Locate the cell with the specified text and output its [X, Y] center coordinate. 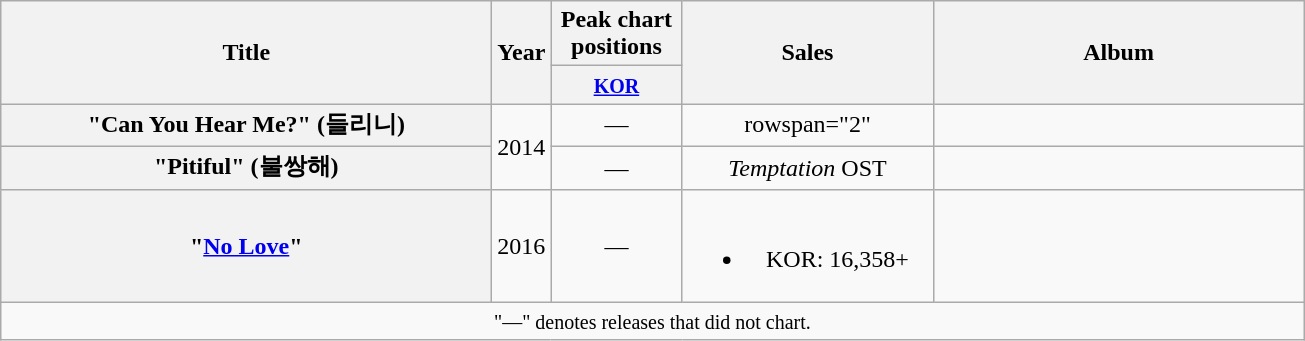
Title [246, 52]
Sales [808, 52]
Temptation OST [808, 168]
2016 [522, 246]
"No Love" [246, 246]
Year [522, 52]
"Can You Hear Me?" (들리니) [246, 126]
"—" denotes releases that did not chart. [652, 321]
2014 [522, 146]
Peak chart positions [616, 34]
rowspan="2" [808, 126]
"Pitiful" (불쌍해) [246, 168]
KOR: 16,358+ [808, 246]
KOR [616, 85]
Album [1118, 52]
